Return the [X, Y] coordinate for the center point of the cell that contains the specified text.  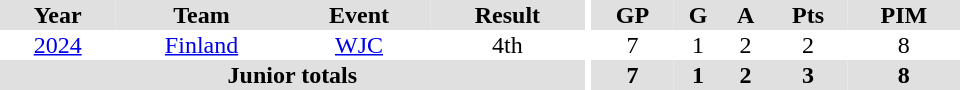
Year [58, 15]
2024 [58, 45]
4th [507, 45]
Result [507, 15]
G [698, 15]
Event [359, 15]
WJC [359, 45]
Pts [808, 15]
3 [808, 75]
Team [202, 15]
Junior totals [292, 75]
Finland [202, 45]
GP [632, 15]
A [746, 15]
PIM [904, 15]
